From the cell containing the given text, extract its center point as [X, Y] coordinate. 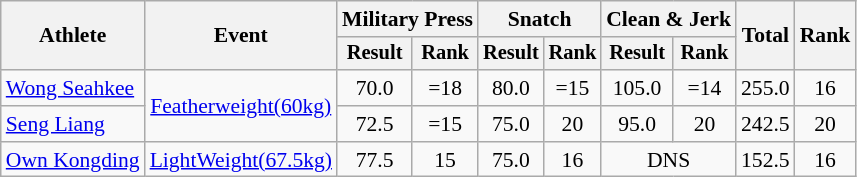
Snatch [540, 19]
95.0 [637, 124]
255.0 [766, 88]
Athlete [73, 36]
70.0 [374, 88]
Clean & Jerk [668, 19]
Seng Liang [73, 124]
Event [241, 36]
Total [766, 36]
Wong Seahkee [73, 88]
105.0 [637, 88]
75.0 [511, 124]
80.0 [511, 88]
72.5 [374, 124]
=18 [445, 88]
16 [826, 88]
=14 [704, 88]
242.5 [766, 124]
Featherweight(60kg) [241, 106]
Military Press [408, 19]
